Detect which cell encompasses the target text, then output its [X, Y] center coordinate. 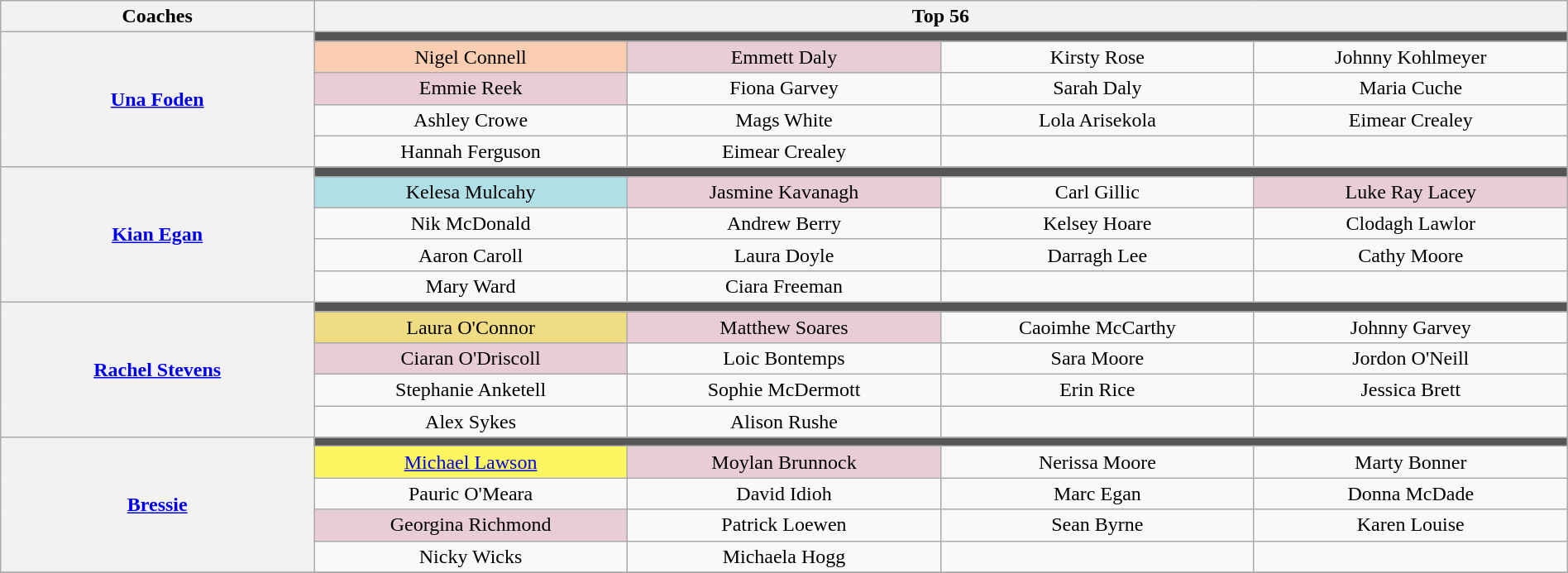
Karen Louise [1411, 525]
Kian Egan [157, 235]
Andrew Berry [784, 223]
Patrick Loewen [784, 525]
Matthew Soares [784, 327]
Bressie [157, 504]
Mary Ward [471, 286]
Clodagh Lawlor [1411, 223]
Rachel Stevens [157, 369]
Loic Bontemps [784, 359]
Marty Bonner [1411, 462]
Coaches [157, 17]
Hannah Ferguson [471, 151]
Ashley Crowe [471, 120]
Kirsty Rose [1097, 57]
Mags White [784, 120]
Erin Rice [1097, 390]
Carl Gillic [1097, 192]
Donna McDade [1411, 494]
Nerissa Moore [1097, 462]
Sean Byrne [1097, 525]
Georgina Richmond [471, 525]
Emmett Daly [784, 57]
Maria Cuche [1411, 88]
Ciara Freeman [784, 286]
Pauric O'Meara [471, 494]
Emmie Reek [471, 88]
Michael Lawson [471, 462]
Sarah Daly [1097, 88]
Sophie McDermott [784, 390]
Fiona Garvey [784, 88]
Luke Ray Lacey [1411, 192]
Alex Sykes [471, 422]
Alison Rushe [784, 422]
Aaron Caroll [471, 255]
Sara Moore [1097, 359]
Ciaran O'Driscoll [471, 359]
Johnny Kohlmeyer [1411, 57]
Top 56 [941, 17]
Lola Arisekola [1097, 120]
Kelsey Hoare [1097, 223]
Darragh Lee [1097, 255]
Jordon O'Neill [1411, 359]
Una Foden [157, 99]
Nigel Connell [471, 57]
Jasmine Kavanagh [784, 192]
Caoimhe McCarthy [1097, 327]
Stephanie Anketell [471, 390]
Laura O'Connor [471, 327]
Cathy Moore [1411, 255]
David Idioh [784, 494]
Johnny Garvey [1411, 327]
Marc Egan [1097, 494]
Jessica Brett [1411, 390]
Michaela Hogg [784, 556]
Nik McDonald [471, 223]
Nicky Wicks [471, 556]
Kelesa Mulcahy [471, 192]
Moylan Brunnock [784, 462]
Laura Doyle [784, 255]
